Find where the given text appears and provide that cell's center as (X, Y) coordinate. 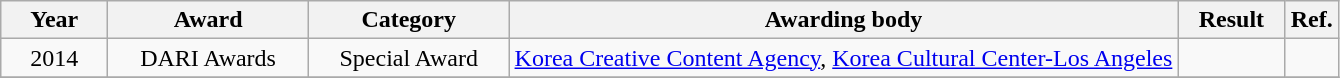
Awarding body (844, 20)
DARI Awards (208, 58)
Korea Creative Content Agency, Korea Cultural Center-Los Angeles (844, 58)
Award (208, 20)
Year (54, 20)
Ref. (1312, 20)
Result (1232, 20)
2014 (54, 58)
Category (408, 20)
Special Award (408, 58)
